Capture the cell that displays the provided text and extract its (x, y) central coordinate. 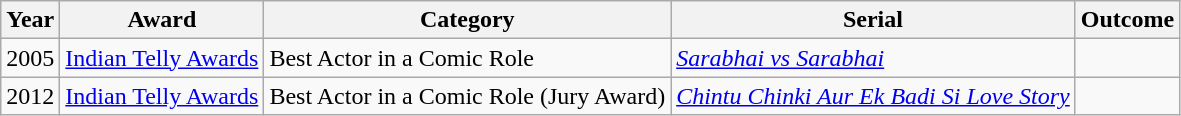
Best Actor in a Comic Role (Jury Award) (468, 96)
Year (30, 20)
Sarabhai vs Sarabhai (874, 58)
Best Actor in a Comic Role (468, 58)
Category (468, 20)
Chintu Chinki Aur Ek Badi Si Love Story (874, 96)
Outcome (1127, 20)
Award (162, 20)
Serial (874, 20)
2005 (30, 58)
2012 (30, 96)
